Search for the cell housing the specified text and yield its (X, Y) center coordinate. 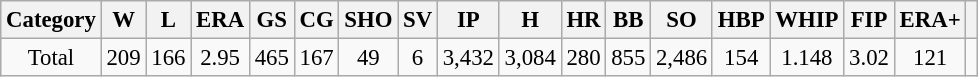
166 (168, 58)
L (168, 20)
Total (51, 58)
SHO (368, 20)
855 (628, 58)
FIP (869, 20)
ERA (220, 20)
121 (930, 58)
3,084 (530, 58)
ERA+ (930, 20)
280 (584, 58)
WHIP (807, 20)
GS (272, 20)
SO (682, 20)
3,432 (468, 58)
465 (272, 58)
154 (740, 58)
BB (628, 20)
2,486 (682, 58)
CG (316, 20)
W (124, 20)
H (530, 20)
1.148 (807, 58)
2.95 (220, 58)
3.02 (869, 58)
49 (368, 58)
HR (584, 20)
Category (51, 20)
SV (418, 20)
209 (124, 58)
IP (468, 20)
167 (316, 58)
HBP (740, 20)
6 (418, 58)
